Locate the cell with the specified text and output its (x, y) center coordinate. 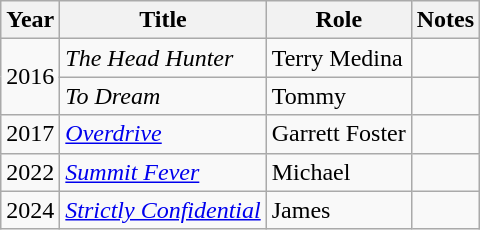
2016 (30, 77)
Year (30, 20)
James (338, 210)
Terry Medina (338, 58)
2022 (30, 172)
Role (338, 20)
2017 (30, 134)
Michael (338, 172)
Garrett Foster (338, 134)
Title (163, 20)
2024 (30, 210)
Summit Fever (163, 172)
To Dream (163, 96)
Notes (445, 20)
Tommy (338, 96)
The Head Hunter (163, 58)
Strictly Confidential (163, 210)
Overdrive (163, 134)
